Extract the [x, y] coordinate from the center of the cell holding the provided text.  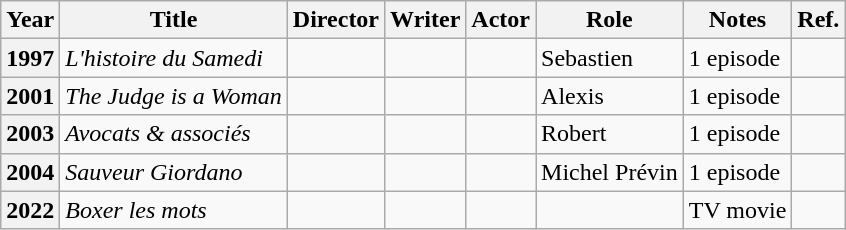
TV movie [738, 210]
Role [610, 20]
Year [30, 20]
1997 [30, 58]
2022 [30, 210]
Writer [426, 20]
Sauveur Giordano [174, 172]
The Judge is a Woman [174, 96]
Avocats & associés [174, 134]
Actor [501, 20]
Ref. [818, 20]
L'histoire du Samedi [174, 58]
Robert [610, 134]
Director [336, 20]
2003 [30, 134]
Alexis [610, 96]
Title [174, 20]
Sebastien [610, 58]
Michel Prévin [610, 172]
2001 [30, 96]
Boxer les mots [174, 210]
2004 [30, 172]
Notes [738, 20]
